Search for the cell housing the specified text and yield its (x, y) center coordinate. 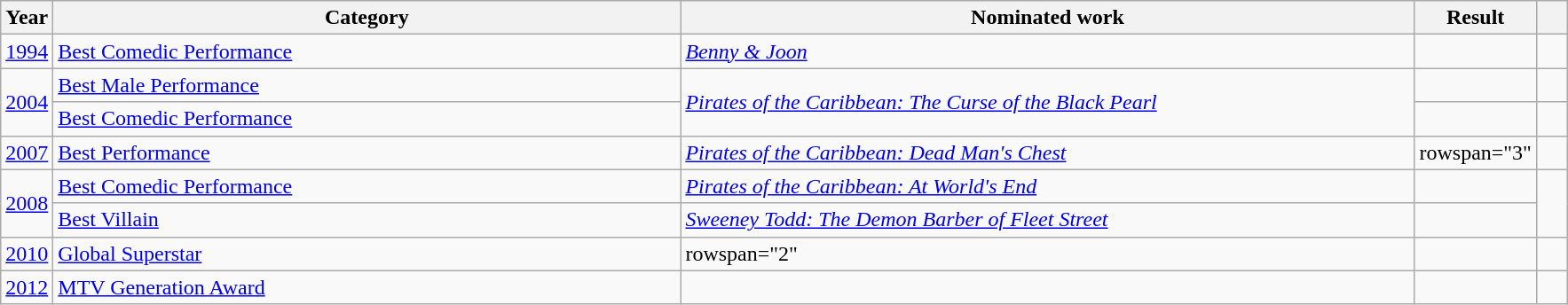
2008 (27, 203)
Nominated work (1047, 18)
Global Superstar (367, 254)
Pirates of the Caribbean: Dead Man's Chest (1047, 152)
Sweeney Todd: The Demon Barber of Fleet Street (1047, 220)
Category (367, 18)
2004 (27, 102)
1994 (27, 51)
Result (1476, 18)
Best Villain (367, 220)
Benny & Joon (1047, 51)
Best Male Performance (367, 85)
rowspan="2" (1047, 254)
Pirates of the Caribbean: At World's End (1047, 186)
rowspan="3" (1476, 152)
2010 (27, 254)
2012 (27, 287)
Best Performance (367, 152)
Year (27, 18)
2007 (27, 152)
MTV Generation Award (367, 287)
Pirates of the Caribbean: The Curse of the Black Pearl (1047, 102)
